Extract the [X, Y] coordinate from the center of the cell holding the provided text.  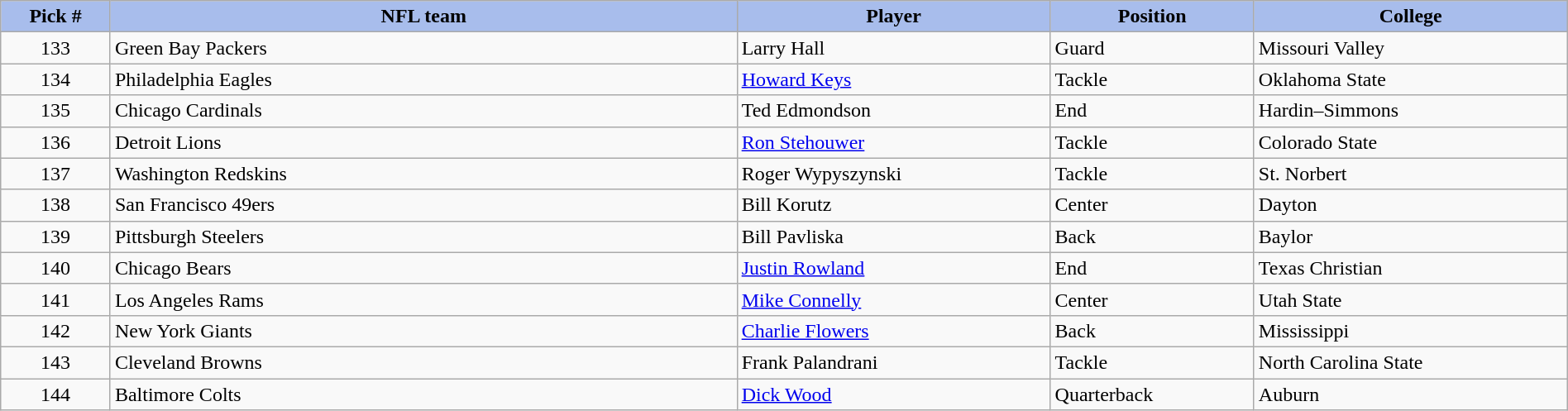
Green Bay Packers [423, 48]
Dayton [1411, 205]
College [1411, 17]
Colorado State [1411, 142]
North Carolina State [1411, 362]
Roger Wypyszynski [893, 174]
144 [56, 394]
Baltimore Colts [423, 394]
Frank Palandrani [893, 362]
Bill Korutz [893, 205]
Oklahoma State [1411, 79]
Cleveland Browns [423, 362]
Quarterback [1152, 394]
138 [56, 205]
Ron Stehouwer [893, 142]
St. Norbert [1411, 174]
Texas Christian [1411, 268]
Larry Hall [893, 48]
Position [1152, 17]
San Francisco 49ers [423, 205]
Guard [1152, 48]
Pick # [56, 17]
Charlie Flowers [893, 331]
143 [56, 362]
Chicago Bears [423, 268]
Bill Pavliska [893, 237]
142 [56, 331]
Pittsburgh Steelers [423, 237]
135 [56, 111]
140 [56, 268]
Chicago Cardinals [423, 111]
Hardin–Simmons [1411, 111]
Dick Wood [893, 394]
Player [893, 17]
134 [56, 79]
New York Giants [423, 331]
Detroit Lions [423, 142]
Missouri Valley [1411, 48]
Mississippi [1411, 331]
139 [56, 237]
Justin Rowland [893, 268]
Baylor [1411, 237]
NFL team [423, 17]
Ted Edmondson [893, 111]
141 [56, 299]
Mike Connelly [893, 299]
Philadelphia Eagles [423, 79]
133 [56, 48]
Los Angeles Rams [423, 299]
Howard Keys [893, 79]
137 [56, 174]
Auburn [1411, 394]
Washington Redskins [423, 174]
136 [56, 142]
Utah State [1411, 299]
